Identify which cell holds the provided text, then report its [x, y] central coordinate. 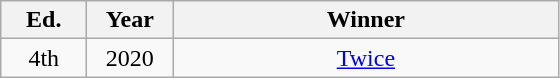
Winner [366, 20]
2020 [130, 58]
4th [44, 58]
Year [130, 20]
Ed. [44, 20]
Twice [366, 58]
